Capture the cell that displays the provided text and extract its (X, Y) central coordinate. 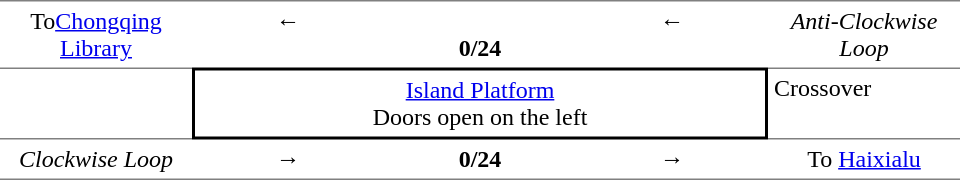
Crossover (864, 104)
To Haixialu (864, 160)
ToChongqing Library (96, 34)
Anti-Clockwise Loop (864, 34)
Island PlatformDoors open on the left (480, 104)
Clockwise Loop (96, 160)
